Pinpoint the cell where the given text exists, returning its (x, y) midpoint coordinate. 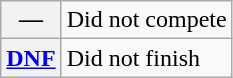
Did not compete (146, 20)
— (31, 20)
Did not finish (146, 58)
DNF (31, 58)
